Determine the (x, y) coordinate at the center of the cell enclosing the given text.  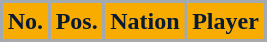
Nation (145, 22)
Player (226, 22)
No. (26, 22)
Pos. (76, 22)
